Detect which cell encompasses the target text, then output its (x, y) center coordinate. 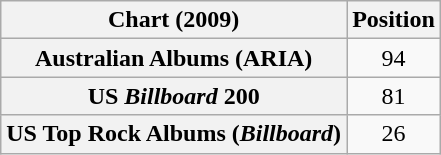
US Top Rock Albums (Billboard) (174, 134)
Chart (2009) (174, 20)
94 (394, 58)
Australian Albums (ARIA) (174, 58)
26 (394, 134)
US Billboard 200 (174, 96)
81 (394, 96)
Position (394, 20)
